Search for the cell housing the specified text and yield its [x, y] center coordinate. 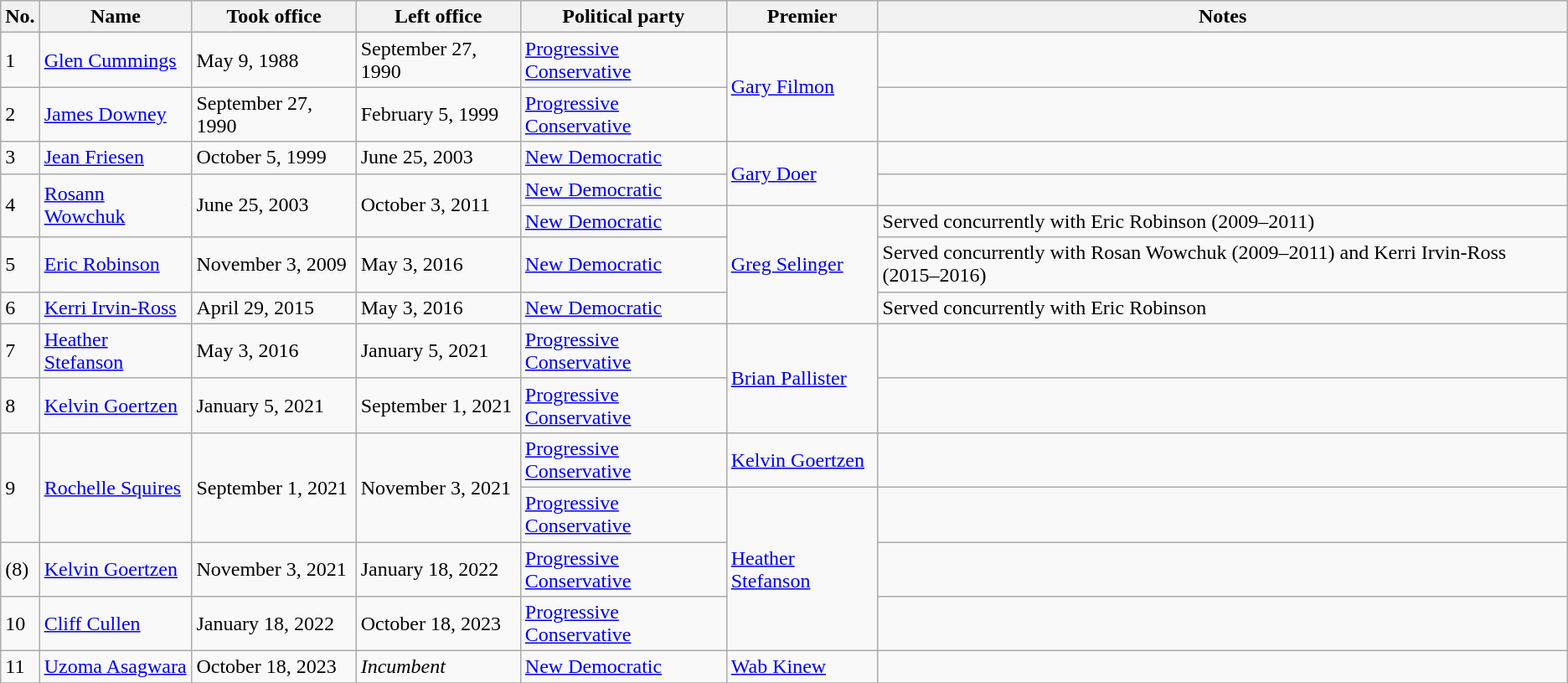
October 3, 2011 [438, 205]
Eric Robinson [116, 265]
November 3, 2009 [274, 265]
February 5, 1999 [438, 114]
Rochelle Squires [116, 487]
Served concurrently with Eric Robinson [1223, 308]
Glen Cummings [116, 60]
8 [20, 406]
2 [20, 114]
7 [20, 350]
Incumbent [438, 667]
9 [20, 487]
Wab Kinew [802, 667]
5 [20, 265]
Jean Friesen [116, 158]
Brian Pallister [802, 378]
Left office [438, 17]
Served concurrently with Eric Robinson (2009–2011) [1223, 221]
Premier [802, 17]
Uzoma Asagwara [116, 667]
3 [20, 158]
1 [20, 60]
James Downey [116, 114]
10 [20, 623]
Political party [623, 17]
Notes [1223, 17]
6 [20, 308]
October 5, 1999 [274, 158]
Gary Filmon [802, 87]
May 9, 1988 [274, 60]
No. [20, 17]
Cliff Cullen [116, 623]
Rosann Wowchuk [116, 205]
Gary Doer [802, 173]
Took office [274, 17]
Name [116, 17]
April 29, 2015 [274, 308]
11 [20, 667]
(8) [20, 568]
Greg Selinger [802, 265]
4 [20, 205]
Kerri Irvin-Ross [116, 308]
Served concurrently with Rosan Wowchuk (2009–2011) and Kerri Irvin-Ross (2015–2016) [1223, 265]
